Extract the [x, y] coordinate from the center of the cell holding the provided text.  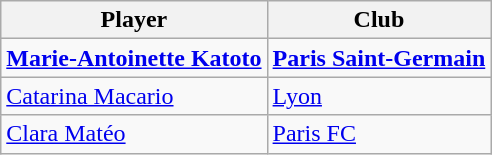
Player [134, 20]
Paris Saint-Germain [379, 58]
Paris FC [379, 134]
Club [379, 20]
Marie-Antoinette Katoto [134, 58]
Clara Matéo [134, 134]
Catarina Macario [134, 96]
Lyon [379, 96]
